Provide the (X, Y) coordinate of the cell's center where the given text is located.  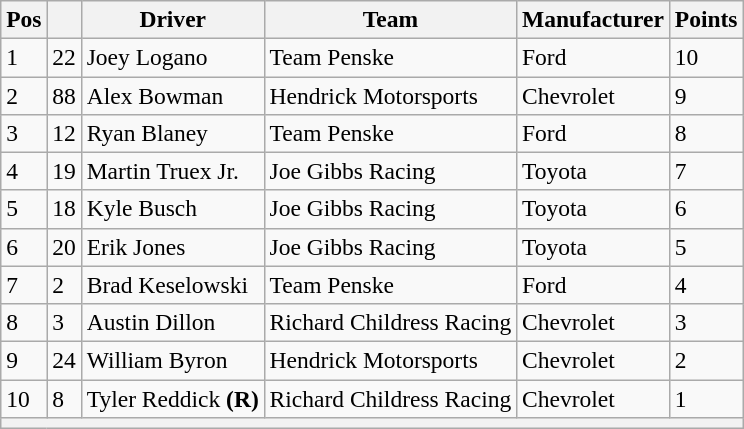
12 (64, 133)
Austin Dillon (172, 322)
Tyler Reddick (R) (172, 398)
22 (64, 57)
Points (706, 19)
Manufacturer (594, 19)
Kyle Busch (172, 209)
Ryan Blaney (172, 133)
Joey Logano (172, 57)
18 (64, 209)
19 (64, 171)
Brad Keselowski (172, 285)
William Byron (172, 360)
20 (64, 247)
Erik Jones (172, 247)
Martin Truex Jr. (172, 171)
Alex Bowman (172, 95)
Driver (172, 19)
Pos (24, 19)
Team (390, 19)
88 (64, 95)
24 (64, 360)
